For the text-containing cell, return its midpoint in [x, y] coordinate format. 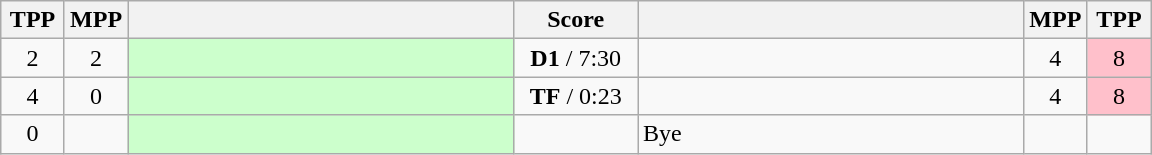
TF / 0:23 [576, 96]
Bye [831, 134]
D1 / 7:30 [576, 58]
Score [576, 20]
